Return (X, Y) of the center of cell containing provided text 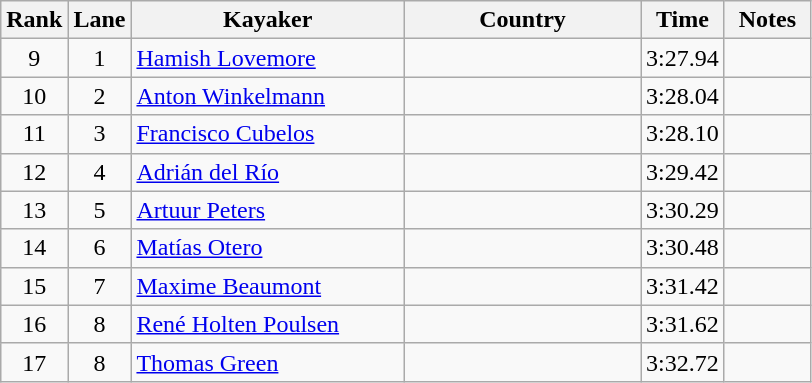
3:31.42 (683, 286)
6 (100, 248)
10 (34, 96)
4 (100, 172)
16 (34, 324)
1 (100, 58)
3:29.42 (683, 172)
Country (522, 20)
7 (100, 286)
2 (100, 96)
Kayaker (268, 20)
17 (34, 362)
Maxime Beaumont (268, 286)
3:32.72 (683, 362)
3:30.48 (683, 248)
3:28.04 (683, 96)
5 (100, 210)
3 (100, 134)
14 (34, 248)
9 (34, 58)
Francisco Cubelos (268, 134)
Anton Winkelmann (268, 96)
Hamish Lovemore (268, 58)
13 (34, 210)
Lane (100, 20)
3:30.29 (683, 210)
Thomas Green (268, 362)
Artuur Peters (268, 210)
Notes (767, 20)
11 (34, 134)
Rank (34, 20)
15 (34, 286)
Matías Otero (268, 248)
3:27.94 (683, 58)
3:28.10 (683, 134)
12 (34, 172)
René Holten Poulsen (268, 324)
3:31.62 (683, 324)
Adrián del Río (268, 172)
Time (683, 20)
